Return the [x, y] coordinate for the center point of the cell that contains the specified text.  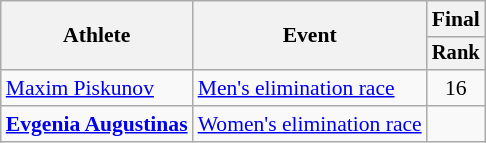
16 [456, 88]
Athlete [97, 36]
Maxim Piskunov [97, 88]
Women's elimination race [310, 124]
Evgenia Augustinas [97, 124]
Men's elimination race [310, 88]
Event [310, 36]
Rank [456, 54]
Final [456, 19]
